From the cell containing the given text, extract its center point as (x, y) coordinate. 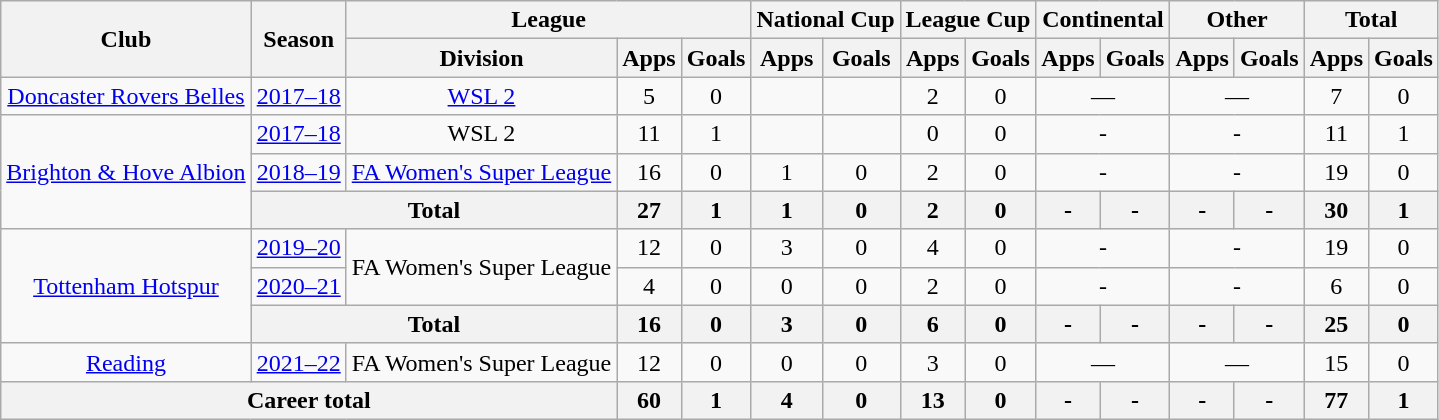
Continental (1103, 20)
2021–22 (298, 362)
13 (932, 400)
League (548, 20)
Tottenham Hotspur (126, 286)
2020–21 (298, 286)
Season (298, 39)
Division (482, 58)
National Cup (826, 20)
League Cup (968, 20)
5 (649, 96)
Career total (309, 400)
27 (649, 210)
2018–19 (298, 172)
15 (1336, 362)
Brighton & Hove Albion (126, 172)
Other (1237, 20)
Club (126, 39)
7 (1336, 96)
77 (1336, 400)
25 (1336, 324)
2019–20 (298, 248)
Reading (126, 362)
60 (649, 400)
Doncaster Rovers Belles (126, 96)
30 (1336, 210)
